Output the [x, y] coordinate of the center of the cell containing the given text.  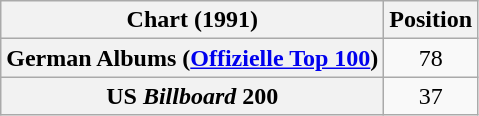
German Albums (Offizielle Top 100) [192, 58]
78 [431, 58]
Chart (1991) [192, 20]
Position [431, 20]
US Billboard 200 [192, 96]
37 [431, 96]
